Capture the cell that displays the provided text and extract its (x, y) central coordinate. 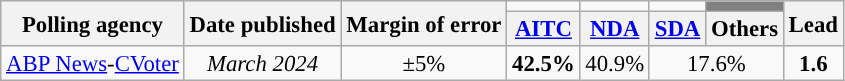
17.6% (716, 64)
42.5% (544, 64)
AITC (544, 30)
40.9% (614, 64)
±5% (424, 64)
Lead (813, 24)
SDA (677, 30)
ABP News-CVoter (92, 64)
Others (745, 30)
NDA (614, 30)
Margin of error (424, 24)
Date published (262, 24)
March 2024 (262, 64)
1.6 (813, 64)
Polling agency (92, 24)
